Provide the (x, y) coordinate of the cell's center where the given text is located.  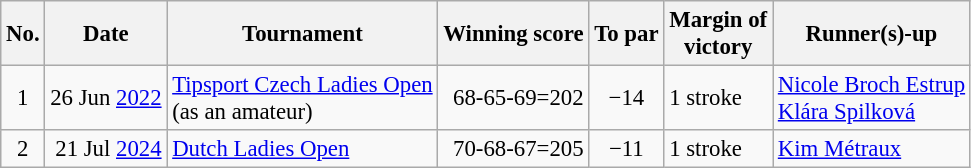
1 (23, 98)
70-68-67=205 (514, 149)
Runner(s)-up (872, 34)
Dutch Ladies Open (302, 149)
Date (106, 34)
Margin ofvictory (718, 34)
Kim Métraux (872, 149)
21 Jul 2024 (106, 149)
68-65-69=202 (514, 98)
To par (626, 34)
−14 (626, 98)
26 Jun 2022 (106, 98)
Tournament (302, 34)
Winning score (514, 34)
Nicole Broch Estrup Klára Spilková (872, 98)
Tipsport Czech Ladies Open (as an amateur) (302, 98)
−11 (626, 149)
2 (23, 149)
No. (23, 34)
